Return (X, Y) of the center of cell containing provided text 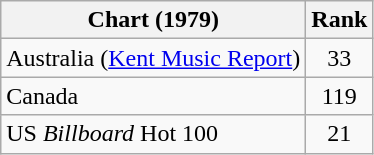
33 (340, 58)
Australia (Kent Music Report) (154, 58)
US Billboard Hot 100 (154, 134)
119 (340, 96)
Chart (1979) (154, 20)
21 (340, 134)
Rank (340, 20)
Canada (154, 96)
